Determine the [x, y] coordinate at the center of the cell enclosing the given text.  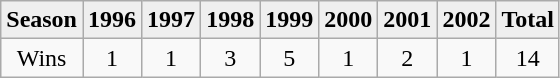
2001 [408, 20]
1997 [172, 20]
5 [290, 58]
1996 [112, 20]
2000 [348, 20]
14 [528, 58]
Wins [42, 58]
2 [408, 58]
3 [230, 58]
2002 [466, 20]
1998 [230, 20]
Season [42, 20]
Total [528, 20]
1999 [290, 20]
